Determine the (X, Y) coordinate at the center of the cell enclosing the given text.  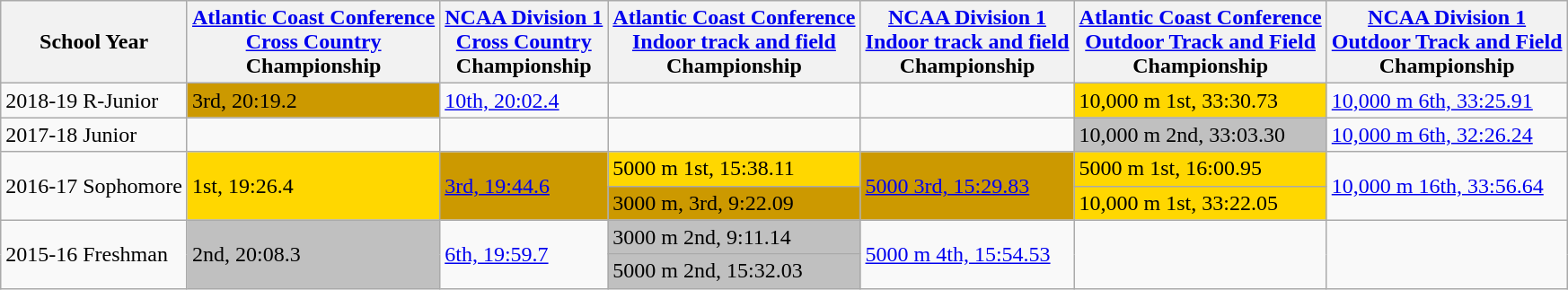
2017-18 Junior (94, 135)
5000 m 1st, 15:38.11 (735, 169)
10th, 20:02.4 (524, 101)
3rd, 20:19.2 (313, 101)
1st, 19:26.4 (313, 186)
NCAA Division 1Outdoor Track and FieldChampionship (1447, 42)
NCAA Division 1Cross CountryChampionship (524, 42)
5000 m 4th, 15:54.53 (967, 254)
6th, 19:59.7 (524, 254)
10,000 m 6th, 33:25.91 (1447, 101)
5000 3rd, 15:29.83 (967, 186)
5000 m 2nd, 15:32.03 (735, 271)
NCAA Division 1Indoor track and fieldChampionship (967, 42)
2nd, 20:08.3 (313, 254)
Atlantic Coast ConferenceCross CountryChampionship (313, 42)
10,000 m 1st, 33:30.73 (1200, 101)
3rd, 19:44.6 (524, 186)
3000 m, 3rd, 9:22.09 (735, 203)
3000 m 2nd, 9:11.14 (735, 237)
2015-16 Freshman (94, 254)
Atlantic Coast ConferenceIndoor track and fieldChampionship (735, 42)
10,000 m 2nd, 33:03.30 (1200, 135)
10,000 m 16th, 33:56.64 (1447, 186)
Atlantic Coast ConferenceOutdoor Track and FieldChampionship (1200, 42)
2016-17 Sophomore (94, 186)
10,000 m 1st, 33:22.05 (1200, 203)
School Year (94, 42)
2018-19 R-Junior (94, 101)
10,000 m 6th, 32:26.24 (1447, 135)
5000 m 1st, 16:00.95 (1200, 169)
